Find where the given text appears and provide that cell's center as (X, Y) coordinate. 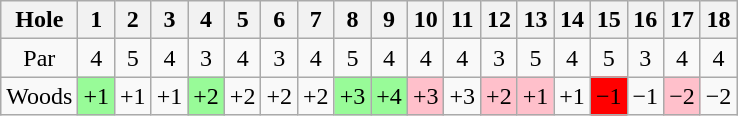
2 (132, 20)
Woods (40, 96)
10 (426, 20)
18 (718, 20)
9 (390, 20)
15 (608, 20)
13 (536, 20)
1 (96, 20)
16 (646, 20)
Hole (40, 20)
11 (462, 20)
12 (500, 20)
Par (40, 58)
6 (280, 20)
+4 (390, 96)
7 (316, 20)
14 (572, 20)
8 (352, 20)
17 (682, 20)
